Locate the cell with the specified text and output its [x, y] center coordinate. 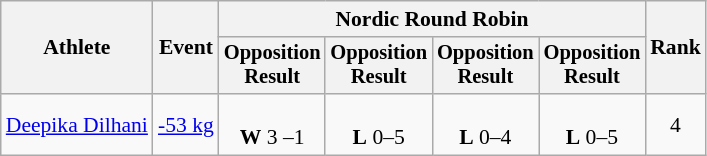
Athlete [77, 48]
W 3 –1 [272, 124]
Event [186, 48]
-53 kg [186, 124]
Rank [676, 48]
L 0–4 [486, 124]
Deepika Dilhani [77, 124]
4 [676, 124]
Nordic Round Robin [432, 19]
